Pinpoint the cell where the given text exists, returning its [x, y] midpoint coordinate. 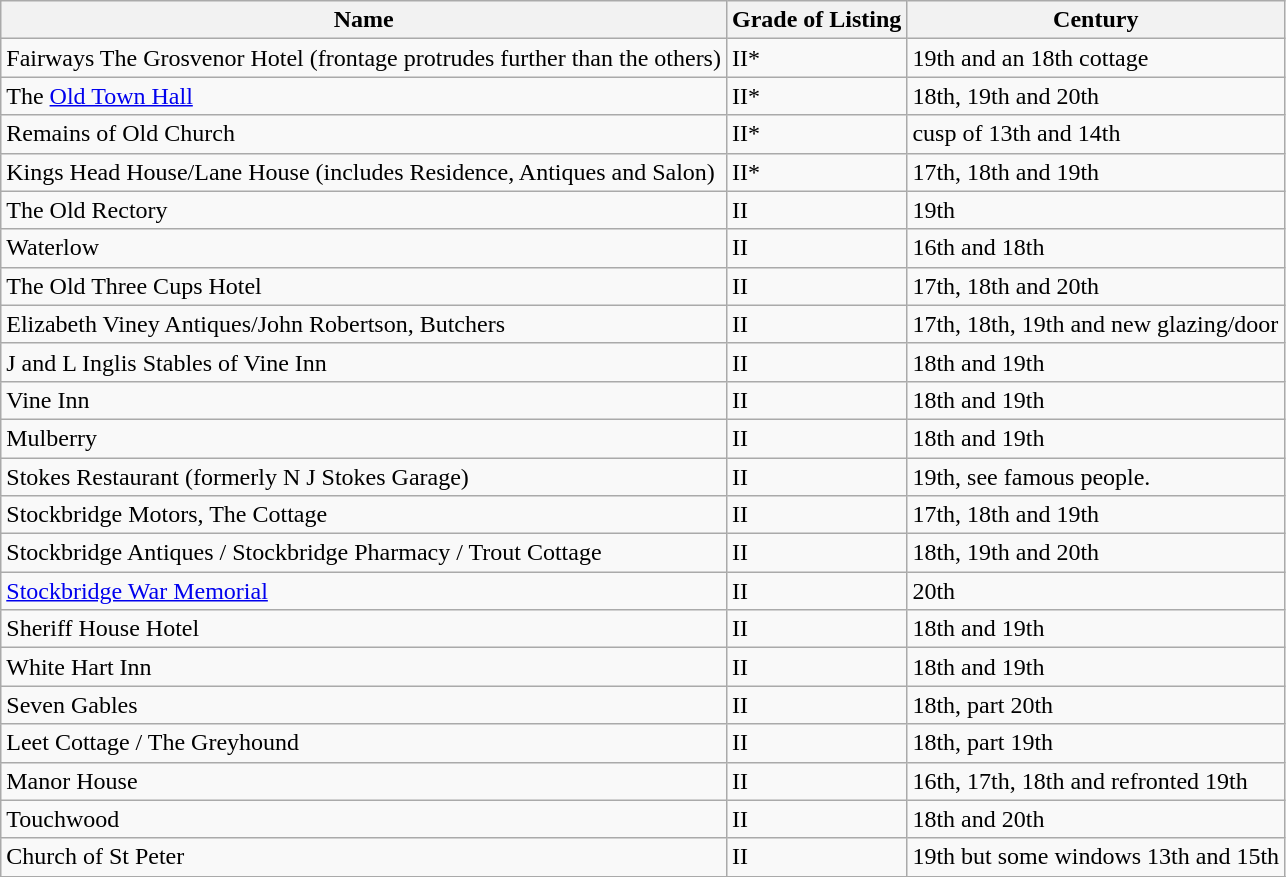
J and L Inglis Stables of Vine Inn [364, 362]
18th, part 20th [1096, 705]
The Old Three Cups Hotel [364, 286]
Manor House [364, 781]
Stokes Restaurant (formerly N J Stokes Garage) [364, 477]
The Old Town Hall [364, 96]
19th and an 18th cottage [1096, 58]
Sheriff House Hotel [364, 629]
19th [1096, 210]
Remains of Old Church [364, 134]
Leet Cottage / The Greyhound [364, 743]
17th, 18th, 19th and new glazing/door [1096, 324]
Vine Inn [364, 400]
Century [1096, 20]
19th but some windows 13th and 15th [1096, 857]
Church of St Peter [364, 857]
Touchwood [364, 819]
Stockbridge Antiques / Stockbridge Pharmacy / Trout Cottage [364, 553]
Waterlow [364, 248]
17th, 18th and 20th [1096, 286]
Kings Head House/Lane House (includes Residence, Antiques and Salon) [364, 172]
18th and 20th [1096, 819]
Stockbridge Motors, The Cottage [364, 515]
Elizabeth Viney Antiques/John Robertson, Butchers [364, 324]
16th and 18th [1096, 248]
Seven Gables [364, 705]
The Old Rectory [364, 210]
cusp of 13th and 14th [1096, 134]
19th, see famous people. [1096, 477]
White Hart Inn [364, 667]
Grade of Listing [816, 20]
16th, 17th, 18th and refronted 19th [1096, 781]
Fairways The Grosvenor Hotel (frontage protrudes further than the others) [364, 58]
18th, part 19th [1096, 743]
Stockbridge War Memorial [364, 591]
Mulberry [364, 438]
20th [1096, 591]
Name [364, 20]
